Identify which cell holds the provided text, then report its [x, y] central coordinate. 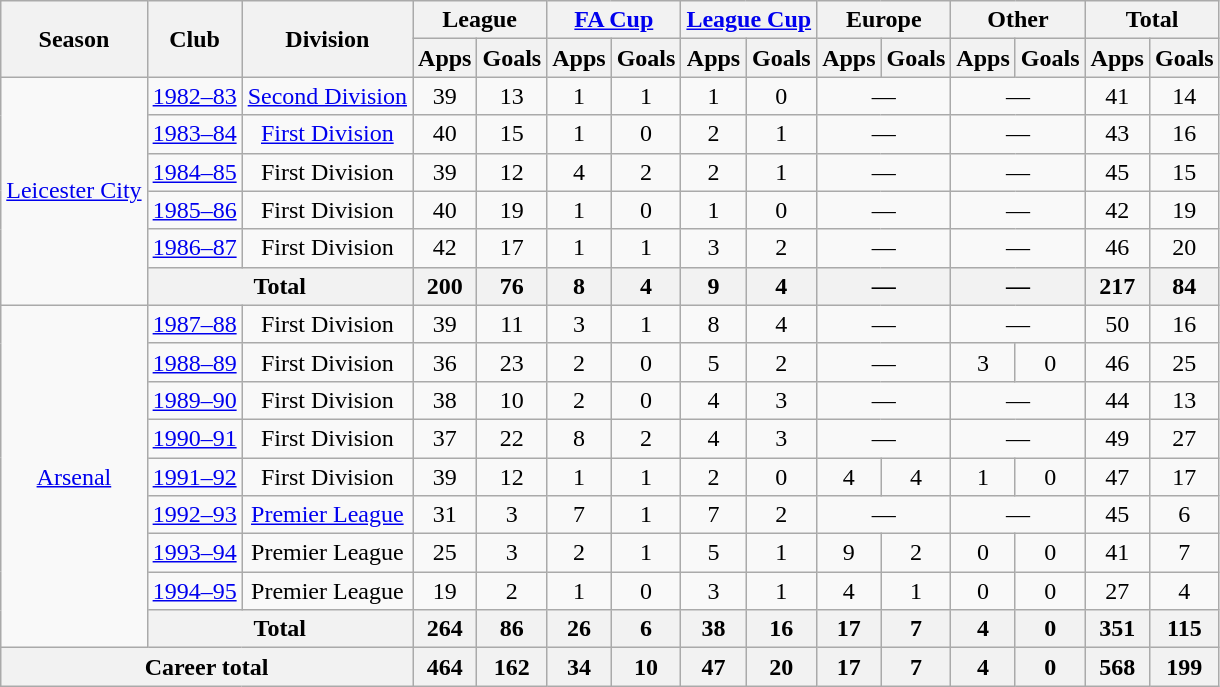
76 [512, 286]
Leicester City [74, 191]
217 [1117, 286]
351 [1117, 629]
43 [1117, 134]
1985–86 [194, 210]
199 [1184, 667]
Europe [884, 20]
1982–83 [194, 96]
31 [445, 515]
44 [1117, 400]
Second Division [327, 96]
264 [445, 629]
26 [579, 629]
Other [1018, 20]
84 [1184, 286]
1989–90 [194, 400]
1983–84 [194, 134]
1986–87 [194, 248]
36 [445, 362]
Arsenal [74, 476]
22 [512, 438]
86 [512, 629]
34 [579, 667]
50 [1117, 324]
1993–94 [194, 553]
FA Cup [614, 20]
115 [1184, 629]
14 [1184, 96]
League [480, 20]
23 [512, 362]
464 [445, 667]
1991–92 [194, 477]
200 [445, 286]
37 [445, 438]
Season [74, 39]
11 [512, 324]
Division [327, 39]
1994–95 [194, 591]
League Cup [749, 20]
568 [1117, 667]
162 [512, 667]
Career total [207, 667]
49 [1117, 438]
1987–88 [194, 324]
1984–85 [194, 172]
1992–93 [194, 515]
1988–89 [194, 362]
1990–91 [194, 438]
Club [194, 39]
